Find where the given text appears and provide that cell's center as [x, y] coordinate. 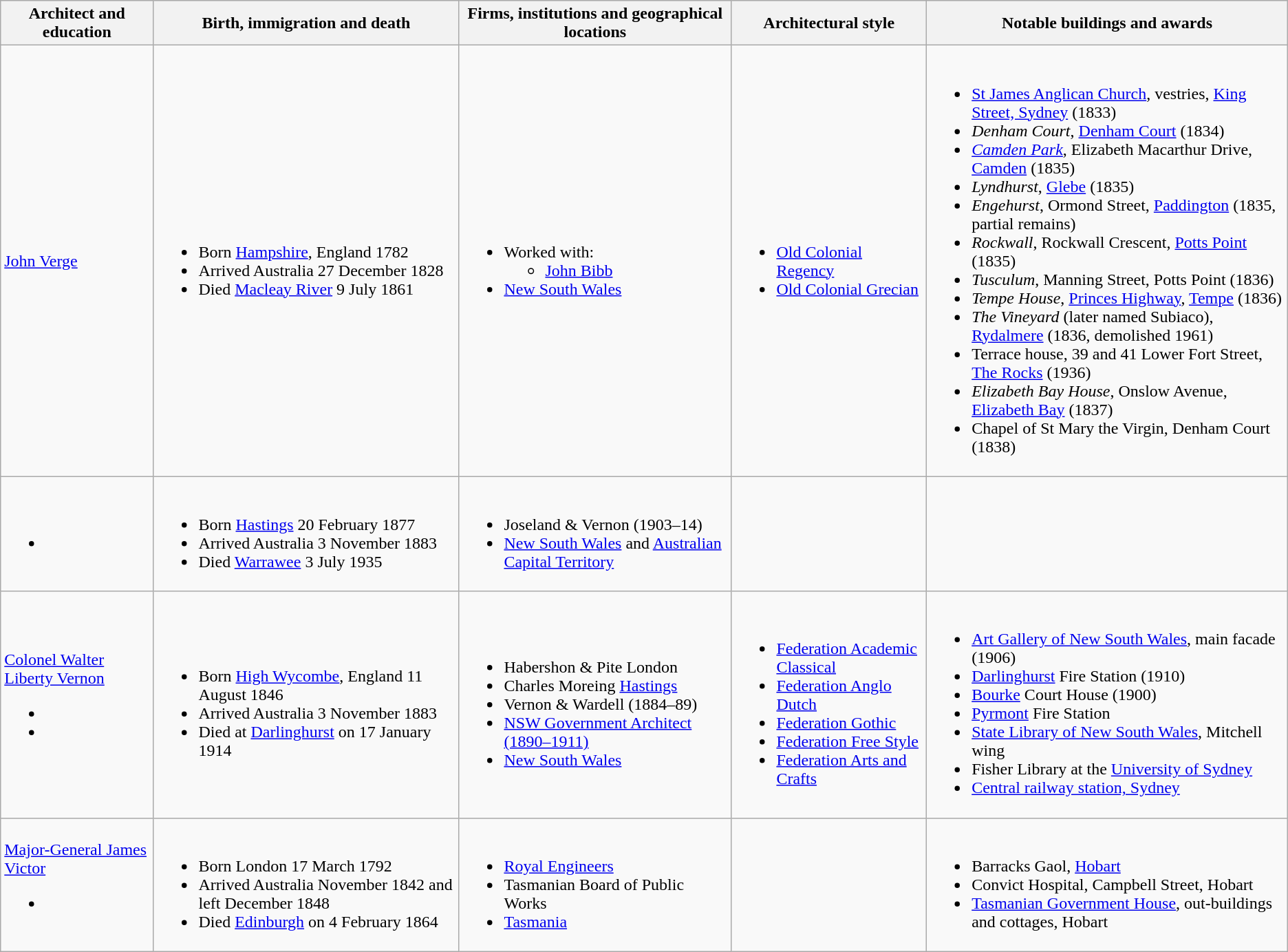
Notable buildings and awards [1108, 23]
Architectural style [829, 23]
Worked with:John BibbNew South Wales [595, 261]
Colonel Walter Liberty Vernon [77, 705]
Habershon & Pite LondonCharles Moreing HastingsVernon & Wardell (1884–89)NSW Government Architect(1890–1911)New South Wales [595, 705]
John Verge [77, 261]
Federation Academic ClassicalFederation Anglo DutchFederation GothicFederation Free StyleFederation Arts and Crafts [829, 705]
Born Hampshire, England 1782Arrived Australia 27 December 1828Died Macleay River 9 July 1861 [306, 261]
Born Hastings 20 February 1877Arrived Australia 3 November 1883Died Warrawee 3 July 1935 [306, 534]
Born London 17 March 1792Arrived Australia November 1842 and left December 1848Died Edinburgh on 4 February 1864 [306, 885]
Barracks Gaol, HobartConvict Hospital, Campbell Street, HobartTasmanian Government House, out-buildings and cottages, Hobart [1108, 885]
Royal EngineersTasmanian Board of Public WorksTasmania [595, 885]
Birth, immigration and death [306, 23]
Architect and education [77, 23]
Major-General James Victor [77, 885]
Joseland & Vernon (1903–14)New South Wales and Australian Capital Territory [595, 534]
Born High Wycombe, England 11 August 1846Arrived Australia 3 November 1883Died at Darlinghurst on 17 January 1914 [306, 705]
Old Colonial RegencyOld Colonial Grecian [829, 261]
Firms, institutions and geographical locations [595, 23]
